Detect which cell encompasses the target text, then output its [x, y] center coordinate. 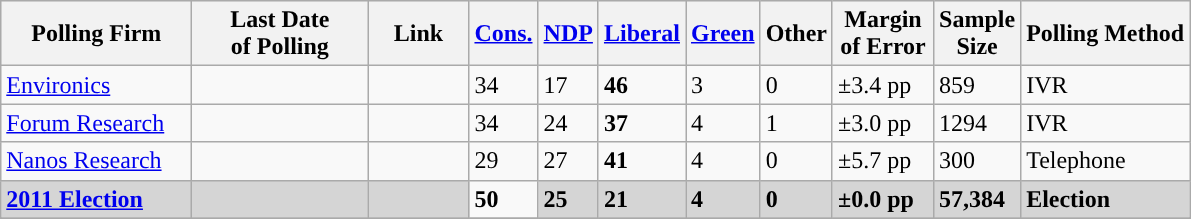
29 [504, 161]
1294 [978, 123]
Election [1106, 199]
Environics [96, 85]
Liberal [642, 34]
3 [724, 85]
Last Dateof Polling [280, 34]
Other [796, 34]
46 [642, 85]
41 [642, 161]
859 [978, 85]
Nanos Research [96, 161]
17 [568, 85]
27 [568, 161]
57,384 [978, 199]
25 [568, 199]
Polling Firm [96, 34]
Telephone [1106, 161]
SampleSize [978, 34]
±5.7 pp [882, 161]
Forum Research [96, 123]
1 [796, 123]
Polling Method [1106, 34]
±3.4 pp [882, 85]
300 [978, 161]
NDP [568, 34]
Green [724, 34]
Link [418, 34]
50 [504, 199]
Cons. [504, 34]
37 [642, 123]
±0.0 pp [882, 199]
±3.0 pp [882, 123]
21 [642, 199]
24 [568, 123]
Marginof Error [882, 34]
2011 Election [96, 199]
